Extract the [x, y] coordinate from the center of the cell holding the provided text.  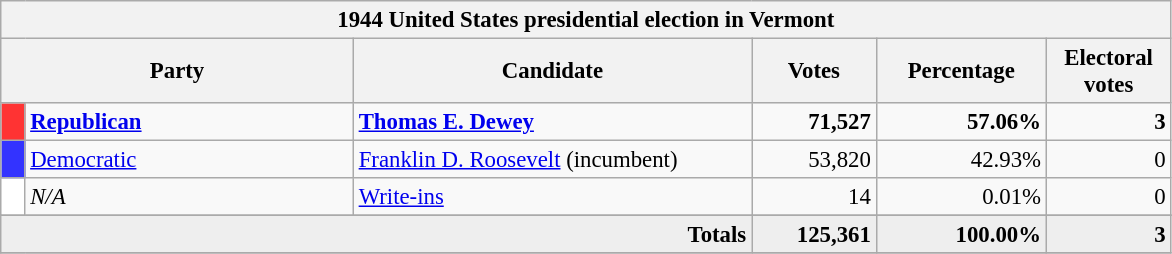
0.01% [961, 197]
57.06% [961, 122]
N/A [189, 197]
Democratic [189, 160]
Write-ins [552, 197]
Votes [814, 72]
1944 United States presidential election in Vermont [586, 20]
Electoral votes [1108, 72]
125,361 [814, 235]
53,820 [814, 160]
71,527 [814, 122]
Thomas E. Dewey [552, 122]
14 [814, 197]
Percentage [961, 72]
Totals [376, 235]
Republican [189, 122]
Party [178, 72]
Candidate [552, 72]
42.93% [961, 160]
Franklin D. Roosevelt (incumbent) [552, 160]
100.00% [961, 235]
